Scan for the cell matching the given text and deliver its (x, y) coordinate at center. 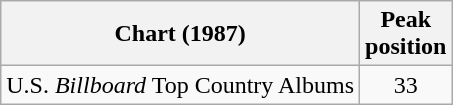
Chart (1987) (180, 34)
U.S. Billboard Top Country Albums (180, 85)
Peakposition (406, 34)
33 (406, 85)
